Capture the cell that displays the provided text and extract its [x, y] central coordinate. 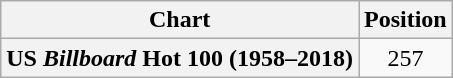
US Billboard Hot 100 (1958–2018) [180, 58]
257 [405, 58]
Position [405, 20]
Chart [180, 20]
